Pinpoint the cell where the given text exists, returning its (X, Y) midpoint coordinate. 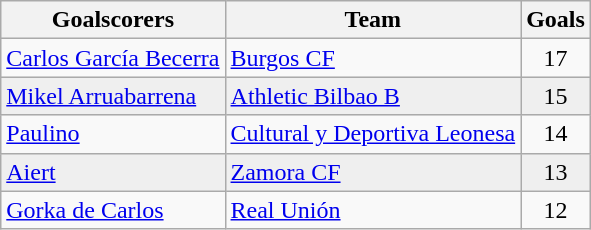
Gorka de Carlos (113, 210)
13 (556, 172)
Goalscorers (113, 20)
Burgos CF (373, 58)
Zamora CF (373, 172)
Real Unión (373, 210)
17 (556, 58)
Cultural y Deportiva Leonesa (373, 134)
Carlos García Becerra (113, 58)
14 (556, 134)
Aiert (113, 172)
Goals (556, 20)
Paulino (113, 134)
15 (556, 96)
12 (556, 210)
Athletic Bilbao B (373, 96)
Mikel Arruabarrena (113, 96)
Team (373, 20)
